Locate the cell with the specified text and output its (X, Y) center coordinate. 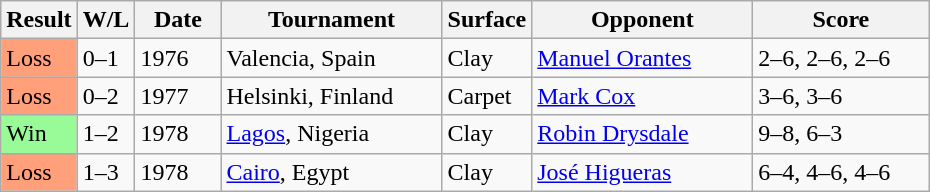
Win (39, 134)
1–3 (106, 172)
Valencia, Spain (332, 58)
Manuel Orantes (642, 58)
6–4, 4–6, 4–6 (841, 172)
José Higueras (642, 172)
3–6, 3–6 (841, 96)
1976 (178, 58)
Tournament (332, 20)
1977 (178, 96)
Score (841, 20)
Cairo, Egypt (332, 172)
1–2 (106, 134)
Lagos, Nigeria (332, 134)
Carpet (487, 96)
Helsinki, Finland (332, 96)
Result (39, 20)
Robin Drysdale (642, 134)
9–8, 6–3 (841, 134)
Surface (487, 20)
0–1 (106, 58)
W/L (106, 20)
0–2 (106, 96)
2–6, 2–6, 2–6 (841, 58)
Date (178, 20)
Mark Cox (642, 96)
Opponent (642, 20)
